From the cell containing the given text, extract its center point as (X, Y) coordinate. 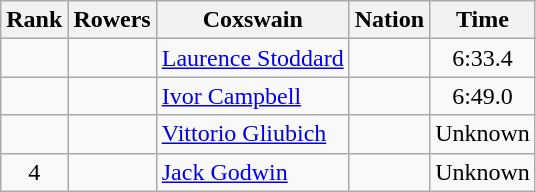
Ivor Campbell (252, 96)
Time (483, 20)
Coxswain (252, 20)
Jack Godwin (252, 172)
Vittorio Gliubich (252, 134)
Nation (389, 20)
Laurence Stoddard (252, 58)
4 (34, 172)
6:33.4 (483, 58)
Rowers (112, 20)
Rank (34, 20)
6:49.0 (483, 96)
